Scan for the cell matching the given text and deliver its [x, y] coordinate at center. 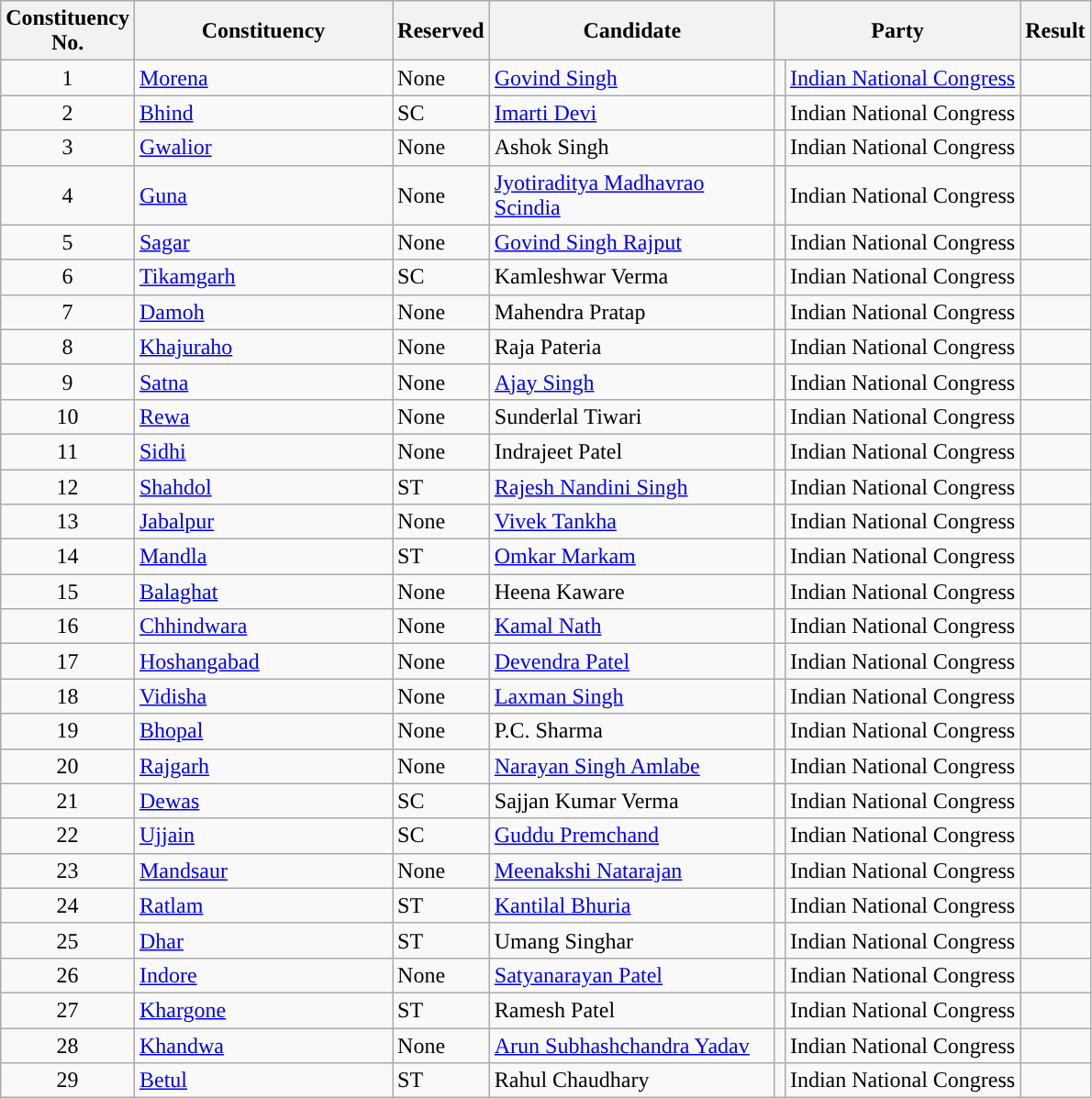
Constituency No. [68, 31]
23 [68, 871]
Bhind [262, 113]
27 [68, 1010]
Result [1055, 31]
Dewas [262, 801]
Raja Pateria [631, 347]
10 [68, 416]
Ashok Singh [631, 148]
5 [68, 242]
Jyotiraditya Madhavrao Scindia [631, 194]
28 [68, 1045]
17 [68, 661]
Party [897, 31]
Constituency [262, 31]
Damoh [262, 312]
21 [68, 801]
Ramesh Patel [631, 1010]
Narayan Singh Amlabe [631, 766]
4 [68, 194]
3 [68, 148]
16 [68, 627]
Guna [262, 194]
11 [68, 451]
18 [68, 696]
Meenakshi Natarajan [631, 871]
1 [68, 78]
Gwalior [262, 148]
Arun Subhashchandra Yadav [631, 1045]
Chhindwara [262, 627]
Ujjain [262, 836]
Dhar [262, 940]
Ajay Singh [631, 382]
Khajuraho [262, 347]
Rewa [262, 416]
Vidisha [262, 696]
Govind Singh [631, 78]
Devendra Patel [631, 661]
Govind Singh Rajput [631, 242]
Vivek Tankha [631, 522]
22 [68, 836]
Morena [262, 78]
Satyanarayan Patel [631, 975]
Tikamgarh [262, 277]
Candidate [631, 31]
Shahdol [262, 487]
Betul [262, 1081]
15 [68, 592]
2 [68, 113]
Sidhi [262, 451]
Hoshangabad [262, 661]
Kamleshwar Verma [631, 277]
25 [68, 940]
29 [68, 1081]
Indore [262, 975]
20 [68, 766]
13 [68, 522]
Kantilal Bhuria [631, 905]
Rajesh Nandini Singh [631, 487]
Mandla [262, 557]
Omkar Markam [631, 557]
Guddu Premchand [631, 836]
Jabalpur [262, 522]
Sajjan Kumar Verma [631, 801]
9 [68, 382]
Reserved [441, 31]
Imarti Devi [631, 113]
8 [68, 347]
Satna [262, 382]
Sagar [262, 242]
Rahul Chaudhary [631, 1081]
Mahendra Pratap [631, 312]
6 [68, 277]
Sunderlal Tiwari [631, 416]
Ratlam [262, 905]
Umang Singhar [631, 940]
Rajgarh [262, 766]
Mandsaur [262, 871]
Khargone [262, 1010]
12 [68, 487]
14 [68, 557]
Khandwa [262, 1045]
Indrajeet Patel [631, 451]
24 [68, 905]
19 [68, 731]
Kamal Nath [631, 627]
Heena Kaware [631, 592]
Laxman Singh [631, 696]
7 [68, 312]
26 [68, 975]
P.C. Sharma [631, 731]
Bhopal [262, 731]
Balaghat [262, 592]
